Scan for the cell matching the given text and deliver its (x, y) coordinate at center. 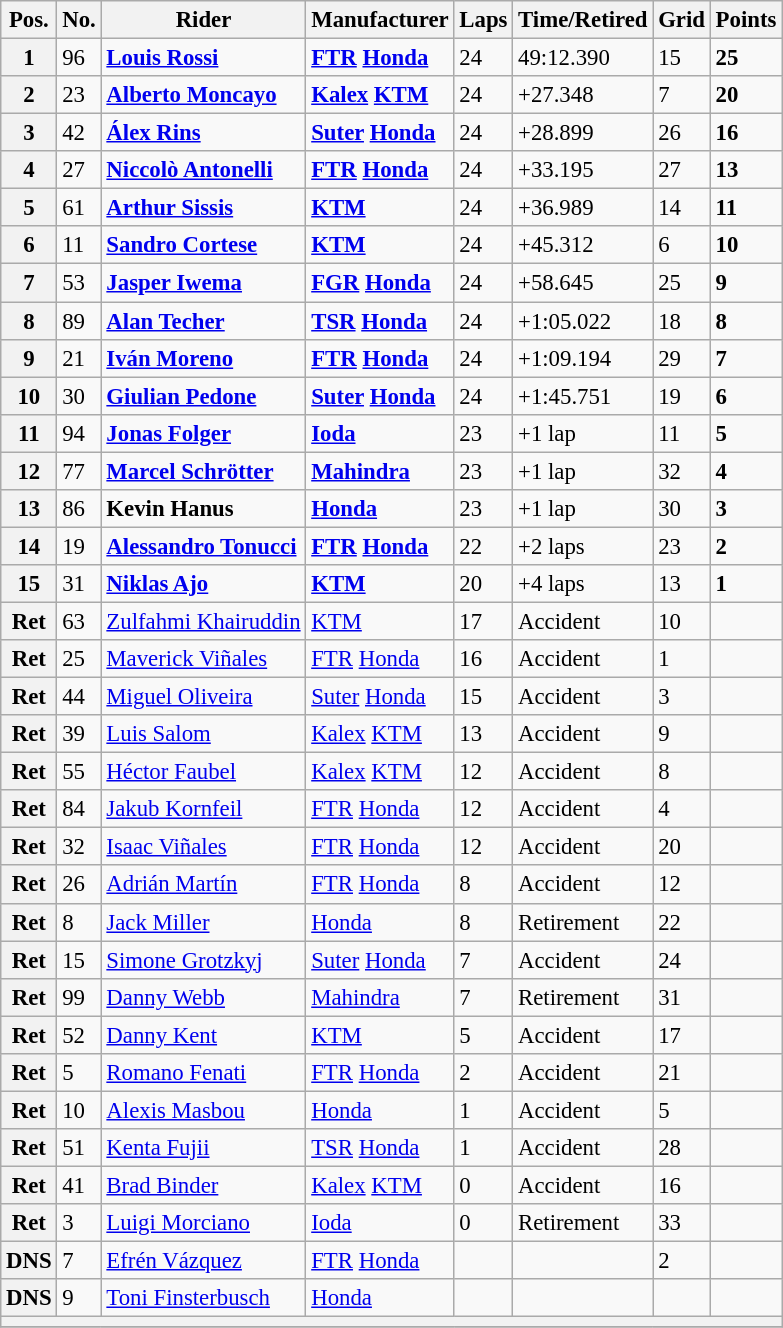
Alan Techer (204, 321)
Alessandro Tonucci (204, 546)
61 (79, 208)
63 (79, 621)
Isaac Viñales (204, 847)
99 (79, 997)
Kenta Fujii (204, 1148)
+1:05.022 (583, 321)
Héctor Faubel (204, 772)
Luigi Morciano (204, 1223)
Álex Rins (204, 133)
Romano Fenati (204, 1073)
86 (79, 509)
Rider (204, 20)
+4 laps (583, 584)
Zulfahmi Khairuddin (204, 621)
Marcel Schrötter (204, 471)
Alexis Masbou (204, 1110)
Giulian Pedone (204, 396)
33 (682, 1223)
Efrén Vázquez (204, 1261)
Jack Miller (204, 922)
FGR Honda (380, 283)
Grid (682, 20)
Laps (484, 20)
Louis Rossi (204, 58)
+27.348 (583, 95)
44 (79, 697)
+45.312 (583, 245)
Time/Retired (583, 20)
No. (79, 20)
Simone Grotzkyj (204, 960)
Danny Kent (204, 1035)
Manufacturer (380, 20)
51 (79, 1148)
Jasper Iwema (204, 283)
49:12.390 (583, 58)
Luis Salom (204, 734)
+28.899 (583, 133)
+33.195 (583, 170)
Kevin Hanus (204, 509)
+1:45.751 (583, 396)
Niklas Ajo (204, 584)
Sandro Cortese (204, 245)
18 (682, 321)
77 (79, 471)
+1:09.194 (583, 358)
Pos. (29, 20)
89 (79, 321)
+36.989 (583, 208)
53 (79, 283)
84 (79, 809)
28 (682, 1148)
Alberto Moncayo (204, 95)
Arthur Sissis (204, 208)
Niccolò Antonelli (204, 170)
Danny Webb (204, 997)
Points (746, 20)
Iván Moreno (204, 358)
Toni Finsterbusch (204, 1298)
+2 laps (583, 546)
Miguel Oliveira (204, 697)
+58.645 (583, 283)
Brad Binder (204, 1185)
Jonas Folger (204, 433)
42 (79, 133)
Maverick Viñales (204, 659)
Adrián Martín (204, 885)
94 (79, 433)
Jakub Kornfeil (204, 809)
29 (682, 358)
52 (79, 1035)
41 (79, 1185)
39 (79, 734)
55 (79, 772)
96 (79, 58)
